Determine the [x, y] coordinate at the center of the cell enclosing the given text.  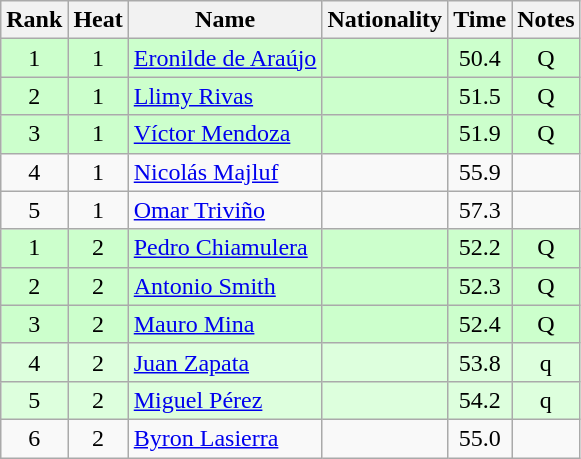
52.2 [480, 248]
51.9 [480, 134]
53.8 [480, 362]
Nicolás Majluf [225, 172]
51.5 [480, 96]
50.4 [480, 58]
54.2 [480, 400]
52.4 [480, 324]
52.3 [480, 286]
Eronilde de Araújo [225, 58]
Miguel Pérez [225, 400]
Pedro Chiamulera [225, 248]
Heat [98, 20]
Notes [546, 20]
Llimy Rivas [225, 96]
Time [480, 20]
Mauro Mina [225, 324]
6 [34, 438]
57.3 [480, 210]
Juan Zapata [225, 362]
Omar Triviño [225, 210]
Antonio Smith [225, 286]
Rank [34, 20]
55.9 [480, 172]
Víctor Mendoza [225, 134]
55.0 [480, 438]
Byron Lasierra [225, 438]
Name [225, 20]
Nationality [385, 20]
